Output the (x, y) coordinate of the center of the cell containing the given text.  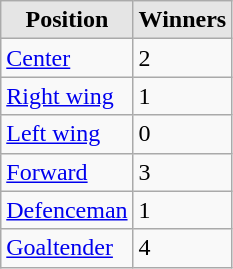
3 (182, 172)
Goaltender (67, 248)
Position (67, 20)
4 (182, 248)
0 (182, 134)
Forward (67, 172)
Right wing (67, 96)
Center (67, 58)
Defenceman (67, 210)
2 (182, 58)
Left wing (67, 134)
Winners (182, 20)
